Output the (x, y) coordinate of the center of the cell containing the given text.  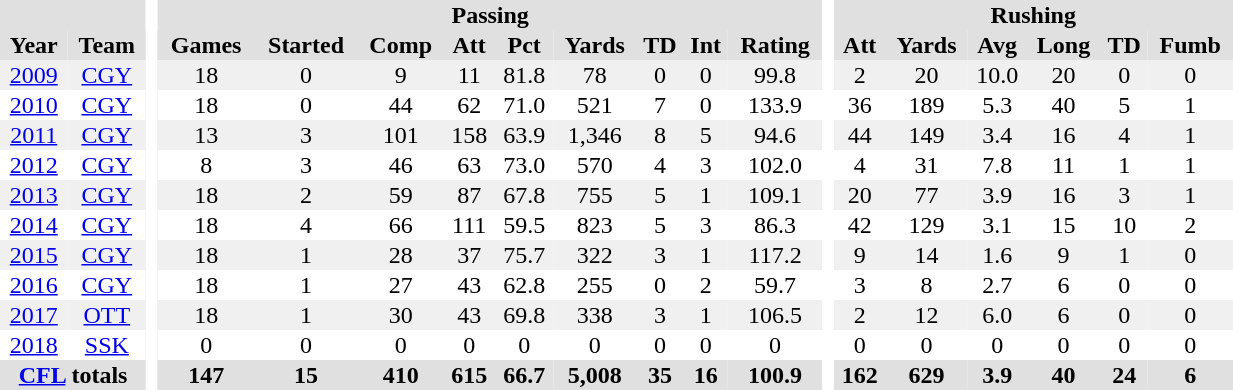
67.8 (524, 195)
147 (206, 375)
410 (401, 375)
35 (660, 375)
Passing (490, 15)
CFL totals (73, 375)
73.0 (524, 165)
Team (106, 45)
10.0 (998, 75)
Rating (776, 45)
66 (401, 225)
2014 (34, 225)
2017 (34, 315)
31 (926, 165)
78 (595, 75)
149 (926, 135)
Fumb (1190, 45)
106.5 (776, 315)
86.3 (776, 225)
2012 (34, 165)
Avg (998, 45)
2010 (34, 105)
255 (595, 285)
101 (401, 135)
30 (401, 315)
71.0 (524, 105)
69.8 (524, 315)
129 (926, 225)
12 (926, 315)
629 (926, 375)
SSK (106, 345)
36 (860, 105)
111 (470, 225)
162 (860, 375)
823 (595, 225)
63.9 (524, 135)
46 (401, 165)
Year (34, 45)
5.3 (998, 105)
133.9 (776, 105)
42 (860, 225)
189 (926, 105)
322 (595, 255)
521 (595, 105)
3.4 (998, 135)
5,008 (595, 375)
62 (470, 105)
Int (706, 45)
10 (1124, 225)
570 (595, 165)
81.8 (524, 75)
2013 (34, 195)
109.1 (776, 195)
63 (470, 165)
OTT (106, 315)
2016 (34, 285)
Rushing (1033, 15)
Pct (524, 45)
6.0 (998, 315)
Long (1064, 45)
1.6 (998, 255)
14 (926, 255)
62.8 (524, 285)
755 (595, 195)
87 (470, 195)
59 (401, 195)
2009 (34, 75)
100.9 (776, 375)
7 (660, 105)
1,346 (595, 135)
24 (1124, 375)
615 (470, 375)
59.5 (524, 225)
99.8 (776, 75)
28 (401, 255)
2018 (34, 345)
2011 (34, 135)
75.7 (524, 255)
13 (206, 135)
3.1 (998, 225)
2.7 (998, 285)
338 (595, 315)
37 (470, 255)
Games (206, 45)
7.8 (998, 165)
117.2 (776, 255)
94.6 (776, 135)
2015 (34, 255)
Comp (401, 45)
66.7 (524, 375)
102.0 (776, 165)
158 (470, 135)
59.7 (776, 285)
27 (401, 285)
Started (306, 45)
77 (926, 195)
